Locate the cell with the specified text and output its [x, y] center coordinate. 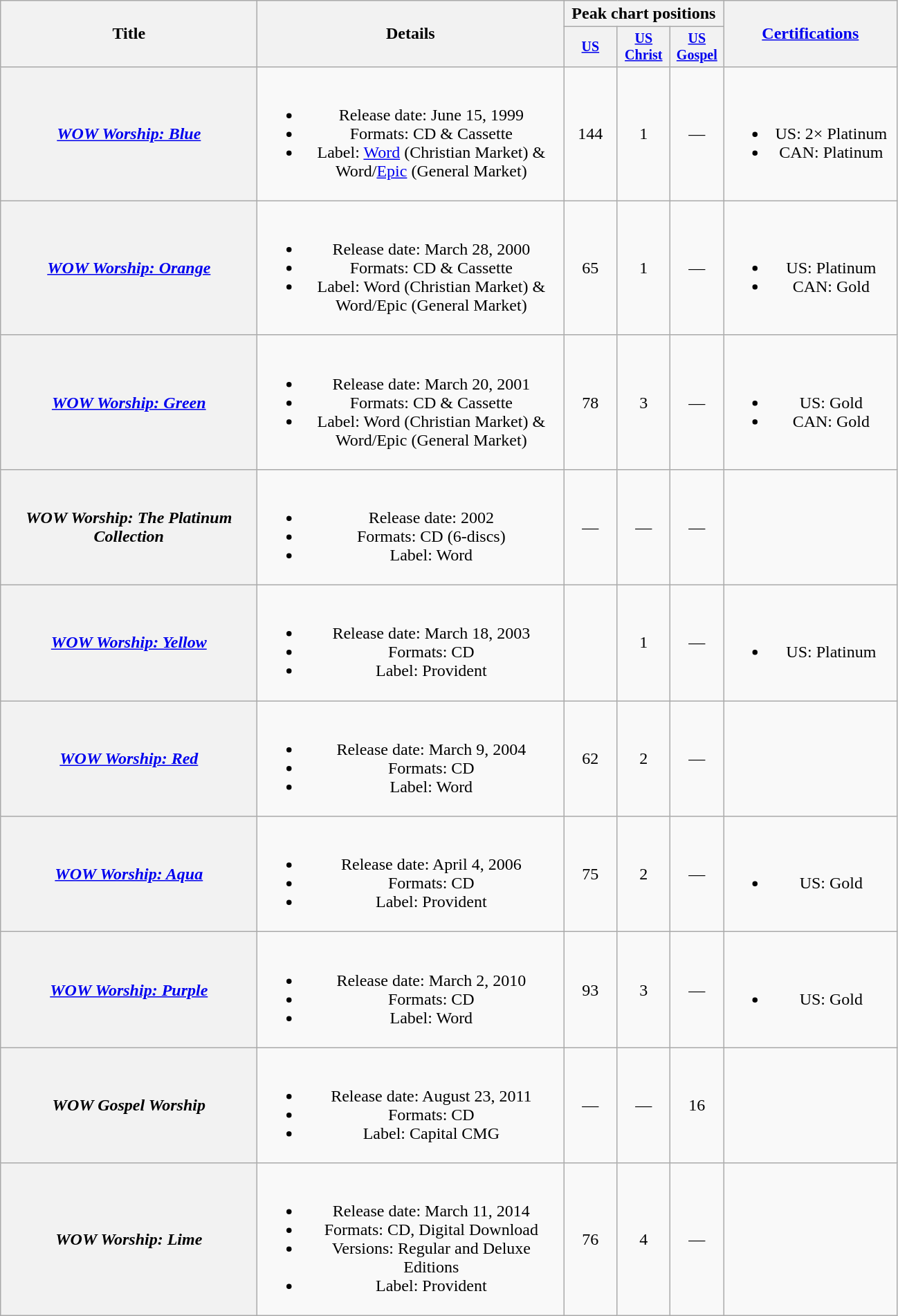
Release date: March 9, 2004Formats: CDLabel: Word [411, 758]
US: Platinum [811, 643]
Release date: March 11, 2014Formats: CD, Digital DownloadVersions: Regular and Deluxe EditionsLabel: Provident [411, 1240]
75 [591, 875]
62 [591, 758]
Details [411, 34]
65 [591, 268]
WOW Worship: Orange [129, 268]
Release date: June 15, 1999Formats: CD & CassetteLabel: Word (Christian Market) & Word/Epic (General Market) [411, 134]
4 [643, 1240]
Certifications [811, 34]
WOW Worship: The Platinum Collection [129, 527]
WOW Gospel Worship [129, 1106]
Release date: March 2, 2010Formats: CDLabel: Word [411, 989]
WOW Worship: Purple [129, 989]
16 [697, 1106]
WOW Worship: Yellow [129, 643]
Title [129, 34]
Release date: August 23, 2011Formats: CDLabel: Capital CMG [411, 1106]
US: PlatinumCAN: Gold [811, 268]
144 [591, 134]
WOW Worship: Aqua [129, 875]
Peak chart positions [643, 14]
76 [591, 1240]
Release date: March 18, 2003Formats: CDLabel: Provident [411, 643]
US Christ [643, 47]
93 [591, 989]
WOW Worship: Green [129, 402]
US: GoldCAN: Gold [811, 402]
WOW Worship: Lime [129, 1240]
US Gospel [697, 47]
Release date: March 28, 2000Formats: CD & CassetteLabel: Word (Christian Market) & Word/Epic (General Market) [411, 268]
WOW Worship: Red [129, 758]
78 [591, 402]
Release date: March 20, 2001Formats: CD & CassetteLabel: Word (Christian Market) & Word/Epic (General Market) [411, 402]
US [591, 47]
WOW Worship: Blue [129, 134]
US: 2× PlatinumCAN: Platinum [811, 134]
Release date: 2002Formats: CD (6-discs)Label: Word [411, 527]
Release date: April 4, 2006Formats: CDLabel: Provident [411, 875]
